Return [X, Y] of the center of cell containing provided text 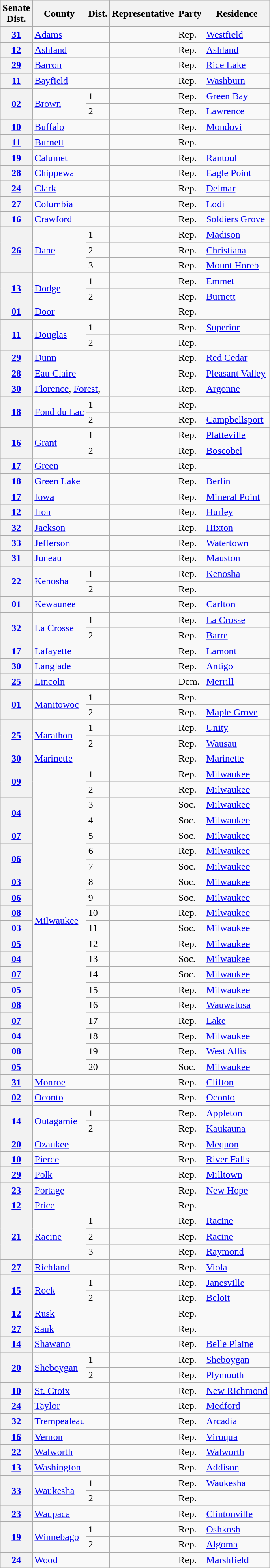
St. Croix [71, 1390]
Merrill [237, 681]
Washington [71, 1468]
Dunn [71, 358]
Taylor [71, 1406]
Manitowoc [59, 704]
Plymouth [237, 1375]
Maple Grove [237, 713]
Representative [143, 14]
Iron [71, 512]
Mauston [237, 558]
Unity [237, 728]
Lamont [237, 651]
Brown [59, 104]
5 [98, 836]
Green [71, 466]
Rice Lake [237, 65]
Pleasant Valley [237, 373]
Emmet [237, 281]
Residence [237, 14]
Mount Horeb [237, 266]
Milltown [237, 1174]
Algoma [237, 1545]
Clifton [237, 1082]
Belle Plaine [237, 1344]
Calumet [71, 157]
Viola [237, 1267]
Price [71, 1206]
Barron [71, 65]
Polk [71, 1174]
9 [98, 897]
Campbellsport [237, 419]
Shawano [71, 1344]
Douglas [59, 335]
Soldiers Grove [237, 219]
Chippewa [71, 173]
Dem. [190, 681]
Florence, Forest, [71, 389]
Kewaunee [71, 604]
Beloit [237, 1298]
Arcadia [237, 1421]
Eau Claire [71, 373]
Clintonville [237, 1514]
Iowa [71, 497]
6 [98, 851]
Green Bay [237, 96]
New Hope [237, 1190]
Rantoul [237, 157]
Argonne [237, 389]
Mondovi [237, 127]
Appleton [237, 1113]
Oshkosh [237, 1529]
Antigo [237, 666]
Janesville [237, 1283]
Boscobel [237, 451]
Bayfield [71, 81]
Clark [71, 188]
Buffalo [71, 127]
Portage [71, 1190]
Westfield [237, 34]
West Allis [237, 1051]
Madison [237, 235]
Lawrence [237, 111]
Addison [237, 1468]
Viroqua [237, 1437]
Rusk [71, 1313]
Fond du Lac [59, 412]
09 [16, 782]
Langlade [71, 666]
Crawford [71, 219]
Richland [71, 1267]
Rock [59, 1290]
Monroe [71, 1082]
Raymond [237, 1252]
Grant [59, 443]
Platteville [237, 435]
Marshfield [237, 1560]
Jefferson [71, 543]
Lincoln [71, 681]
Red Cedar [237, 358]
Party [190, 14]
21 [16, 1236]
River Falls [237, 1159]
Winnebago [59, 1537]
Juneau [71, 558]
Watertown [237, 543]
Lodi [237, 204]
Lafayette [71, 651]
Mineral Point [237, 497]
Jackson [71, 528]
Hixton [237, 528]
Eagle Point [237, 173]
Pierce [71, 1159]
Berlin [237, 481]
Kaukauna [237, 1128]
Outagamie [59, 1121]
Sauk [71, 1329]
Wood [71, 1560]
Lake [237, 1021]
Hurley [237, 512]
4 [98, 820]
Vernon [71, 1437]
Trempealeau [71, 1421]
Wauwatosa [237, 1005]
County [59, 14]
Waupaca [71, 1514]
26 [16, 250]
Marathon [59, 736]
Superior [237, 327]
Ozaukee [71, 1144]
Dist. [98, 14]
8 [98, 882]
Medford [237, 1406]
Mequon [237, 1144]
New Richmond [237, 1390]
Columbia [71, 204]
Green Lake [71, 481]
7 [98, 866]
Dane [59, 250]
Carlton [237, 604]
Wausau [237, 743]
Christiana [237, 250]
Washburn [237, 81]
SenateDist. [16, 14]
Door [71, 312]
Adams [71, 34]
Delmar [237, 188]
Dodge [59, 289]
Barre [237, 635]
